Output the [X, Y] coordinate of the center of the cell containing the given text.  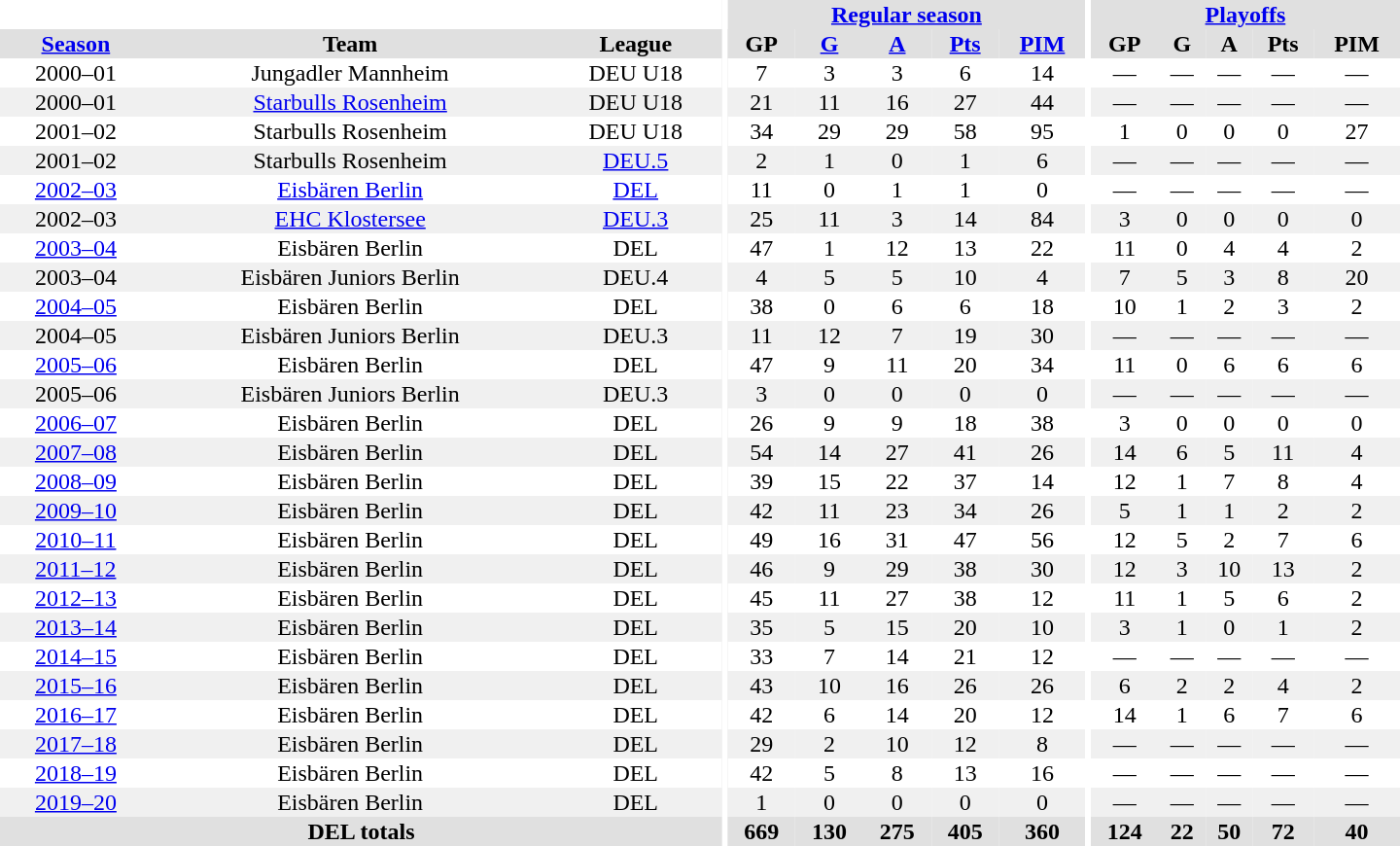
35 [761, 627]
275 [897, 831]
2013–14 [76, 627]
45 [761, 598]
95 [1042, 131]
23 [897, 511]
43 [761, 686]
56 [1042, 540]
2010–11 [76, 540]
50 [1229, 831]
360 [1042, 831]
84 [1042, 219]
2012–13 [76, 598]
2008–09 [76, 481]
46 [761, 569]
130 [829, 831]
41 [965, 452]
54 [761, 452]
25 [761, 219]
EHC Klostersee [350, 219]
39 [761, 481]
33 [761, 656]
44 [1042, 102]
19 [965, 335]
DEU.5 [636, 160]
Regular season [906, 15]
2011–12 [76, 569]
League [636, 44]
2006–07 [76, 423]
Team [350, 44]
37 [965, 481]
40 [1357, 831]
2015–16 [76, 686]
2018–19 [76, 773]
72 [1283, 831]
405 [965, 831]
2017–18 [76, 744]
2016–17 [76, 715]
DEL totals [362, 831]
31 [897, 540]
Playoffs [1245, 15]
58 [965, 131]
2009–10 [76, 511]
2014–15 [76, 656]
DEU.4 [636, 277]
669 [761, 831]
124 [1125, 831]
2007–08 [76, 452]
Jungadler Mannheim [350, 73]
2019–20 [76, 802]
49 [761, 540]
Season [76, 44]
